Detect which cell encompasses the target text, then output its [x, y] center coordinate. 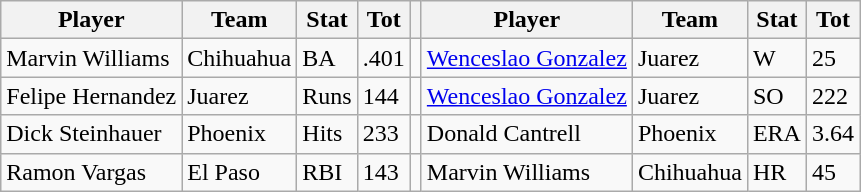
.401 [384, 58]
ERA [776, 134]
25 [832, 58]
HR [776, 172]
SO [776, 96]
233 [384, 134]
Runs [327, 96]
BA [327, 58]
222 [832, 96]
Hits [327, 134]
45 [832, 172]
Dick Steinhauer [92, 134]
W [776, 58]
143 [384, 172]
144 [384, 96]
Ramon Vargas [92, 172]
Donald Cantrell [526, 134]
El Paso [240, 172]
RBI [327, 172]
Felipe Hernandez [92, 96]
3.64 [832, 134]
